Return the [X, Y] coordinate for the center point of the cell that contains the specified text.  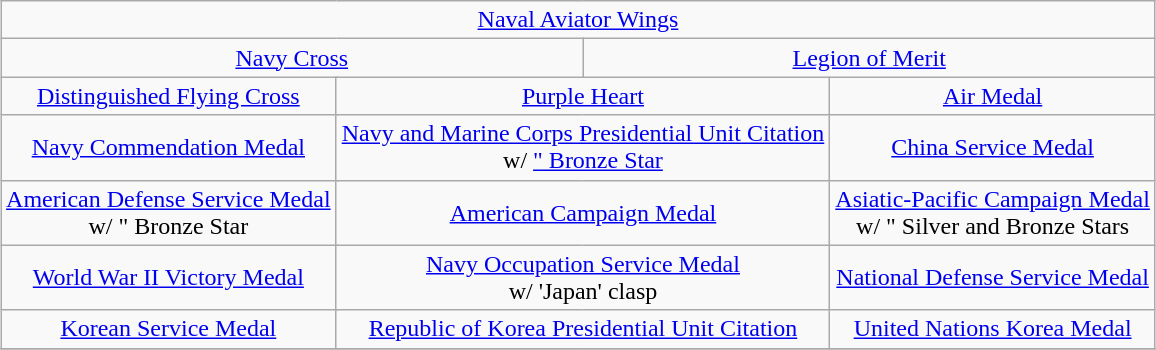
Navy Occupation Service Medalw/ 'Japan' clasp [583, 278]
Republic of Korea Presidential Unit Citation [583, 329]
Purple Heart [583, 96]
National Defense Service Medal [993, 278]
Navy and Marine Corps Presidential Unit Citation w/ " Bronze Star [583, 148]
China Service Medal [993, 148]
Naval Aviator Wings [578, 20]
United Nations Korea Medal [993, 329]
American Defense Service Medalw/ " Bronze Star [169, 212]
Air Medal [993, 96]
Asiatic-Pacific Campaign Medalw/ " Silver and Bronze Stars [993, 212]
American Campaign Medal [583, 212]
Distinguished Flying Cross [169, 96]
World War II Victory Medal [169, 278]
Navy Cross [292, 58]
Legion of Merit [869, 58]
Korean Service Medal [169, 329]
Navy Commendation Medal [169, 148]
